Identify which cell holds the provided text, then report its (x, y) central coordinate. 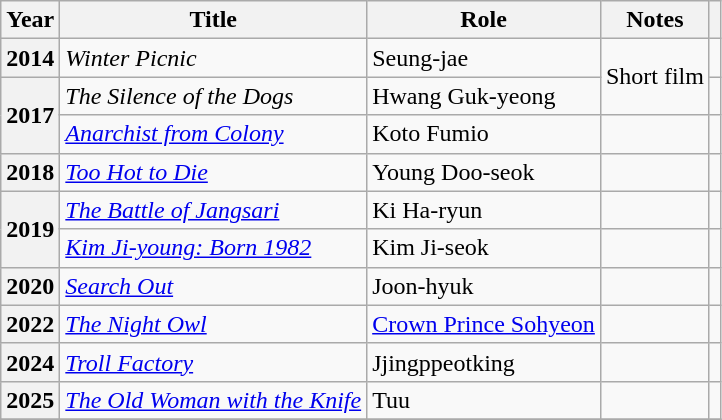
Kim Ji-young: Born 1982 (214, 248)
Year (30, 20)
The Battle of Jangsari (214, 210)
Koto Fumio (484, 134)
Tuu (484, 400)
Notes (654, 20)
2025 (30, 400)
Joon-hyuk (484, 286)
The Night Owl (214, 324)
Search Out (214, 286)
Winter Picnic (214, 58)
The Old Woman with the Knife (214, 400)
Seung-jae (484, 58)
Young Doo-seok (484, 172)
Troll Factory (214, 362)
2014 (30, 58)
2020 (30, 286)
Hwang Guk-yeong (484, 96)
Anarchist from Colony (214, 134)
Jjingppeotking (484, 362)
2018 (30, 172)
Too Hot to Die (214, 172)
2022 (30, 324)
2019 (30, 229)
Title (214, 20)
Short film (654, 77)
2017 (30, 115)
2024 (30, 362)
Ki Ha-ryun (484, 210)
Kim Ji-seok (484, 248)
Role (484, 20)
The Silence of the Dogs (214, 96)
Crown Prince Sohyeon (484, 324)
